For the text-containing cell, return its midpoint in (X, Y) coordinate format. 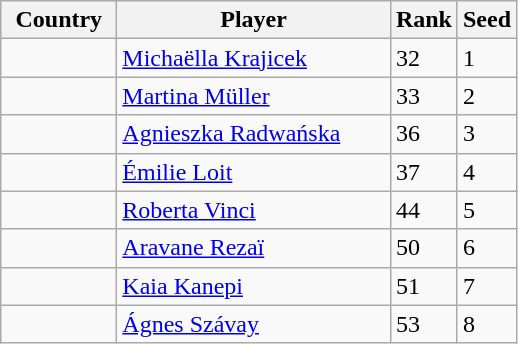
53 (424, 324)
37 (424, 172)
8 (486, 324)
4 (486, 172)
Martina Müller (254, 96)
51 (424, 286)
Roberta Vinci (254, 210)
Aravane Rezaï (254, 248)
6 (486, 248)
Country (59, 20)
Agnieszka Radwańska (254, 134)
2 (486, 96)
Seed (486, 20)
Kaia Kanepi (254, 286)
5 (486, 210)
Michaëlla Krajicek (254, 58)
32 (424, 58)
3 (486, 134)
Émilie Loit (254, 172)
Rank (424, 20)
Ágnes Szávay (254, 324)
36 (424, 134)
1 (486, 58)
44 (424, 210)
50 (424, 248)
Player (254, 20)
7 (486, 286)
33 (424, 96)
